Scan for the cell matching the given text and deliver its (x, y) coordinate at center. 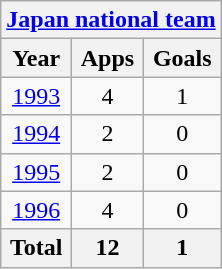
Apps (108, 58)
Year (36, 58)
1994 (36, 134)
Goals (182, 58)
1996 (36, 210)
1995 (36, 172)
Japan national team (111, 20)
12 (108, 248)
Total (36, 248)
1993 (36, 96)
